Return the [X, Y] coordinate for the center point of the cell that contains the specified text.  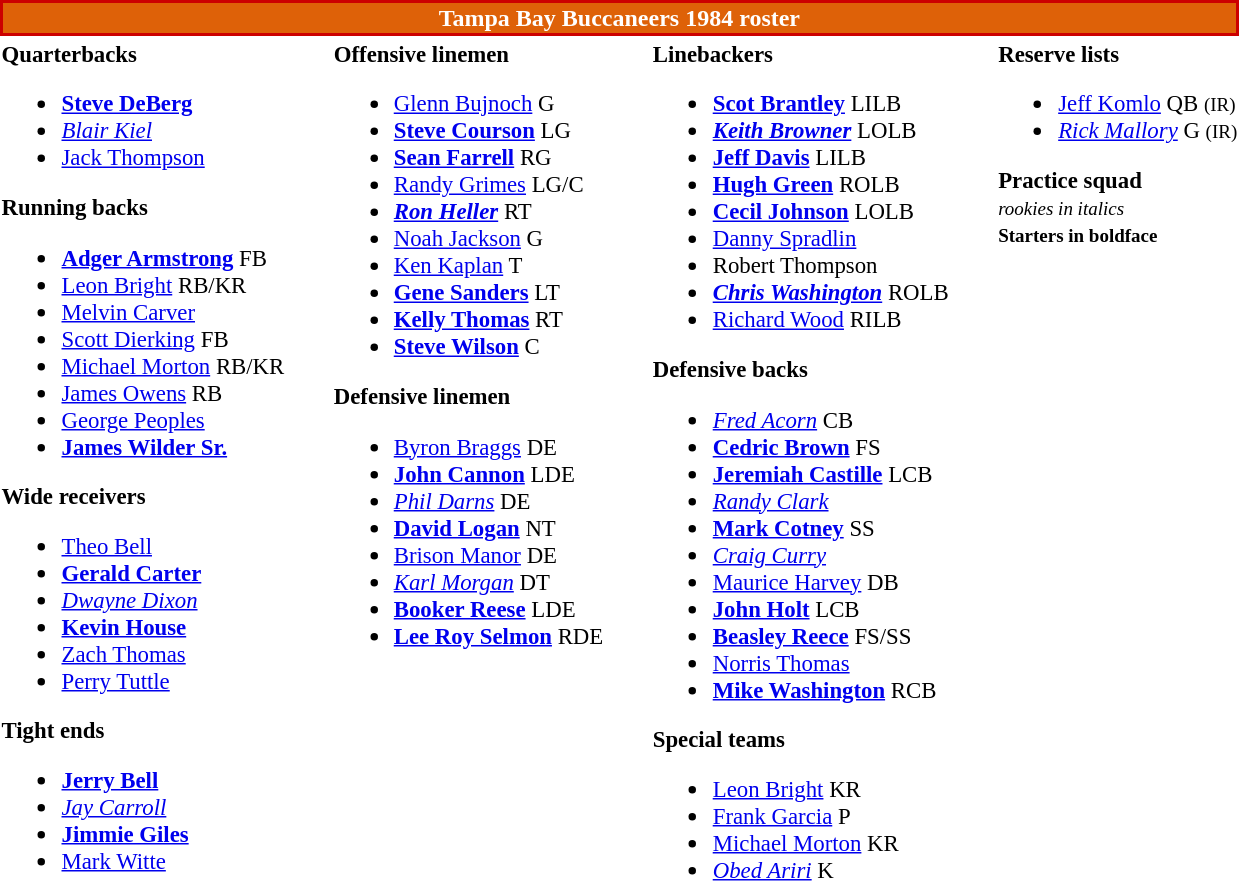
Tampa Bay Buccaneers 1984 roster [620, 18]
